Identify which cell holds the provided text, then report its [x, y] central coordinate. 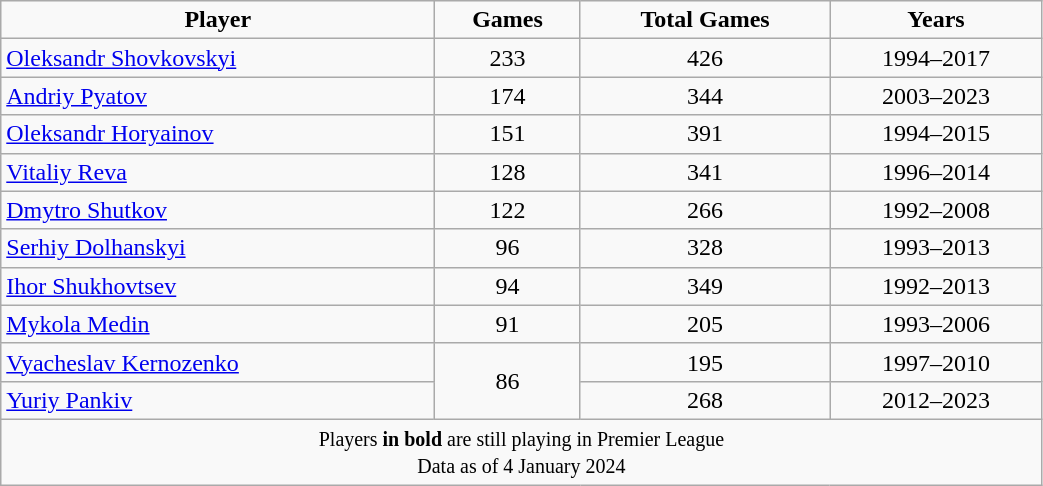
Ihor Shukhovtsev [218, 286]
2012–2023 [936, 400]
Oleksandr Horyainov [218, 134]
Mykola Medin [218, 324]
Vyacheslav Kernozenko [218, 362]
122 [508, 210]
91 [508, 324]
268 [705, 400]
195 [705, 362]
266 [705, 210]
Years [936, 20]
96 [508, 248]
391 [705, 134]
1993–2013 [936, 248]
341 [705, 172]
426 [705, 58]
151 [508, 134]
Vitaliy Reva [218, 172]
233 [508, 58]
1993–2006 [936, 324]
328 [705, 248]
128 [508, 172]
1996–2014 [936, 172]
1994–2017 [936, 58]
86 [508, 381]
Oleksandr Shovkovskyi [218, 58]
1997–2010 [936, 362]
1992–2008 [936, 210]
Dmytro Shutkov [218, 210]
Serhiy Dolhanskyi [218, 248]
Players in bold are still playing in Premier LeagueData as of 4 January 2024 [522, 452]
Total Games [705, 20]
205 [705, 324]
Player [218, 20]
349 [705, 286]
2003–2023 [936, 96]
174 [508, 96]
Andriy Pyatov [218, 96]
Games [508, 20]
1992–2013 [936, 286]
94 [508, 286]
344 [705, 96]
1994–2015 [936, 134]
Yuriy Pankiv [218, 400]
